Pinpoint the cell where the given text exists, returning its (x, y) midpoint coordinate. 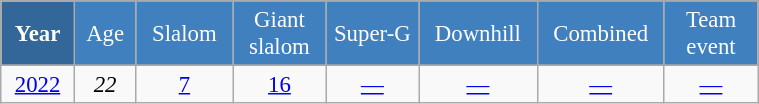
2022 (38, 85)
Age (105, 34)
Downhill (478, 34)
7 (184, 85)
Team event (710, 34)
Year (38, 34)
Combined (600, 34)
Giantslalom (280, 34)
Super-G (372, 34)
Slalom (184, 34)
16 (280, 85)
22 (105, 85)
